Return the (x, y) coordinate for the center point of the cell that contains the specified text.  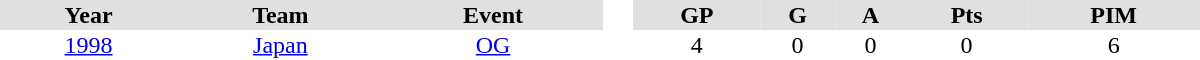
Team (280, 15)
Year (88, 15)
4 (697, 45)
A (870, 15)
GP (697, 15)
PIM (1114, 15)
OG (494, 45)
Japan (280, 45)
1998 (88, 45)
6 (1114, 45)
Pts (967, 15)
G (798, 15)
Event (494, 15)
